Scan for the cell matching the given text and deliver its (X, Y) coordinate at center. 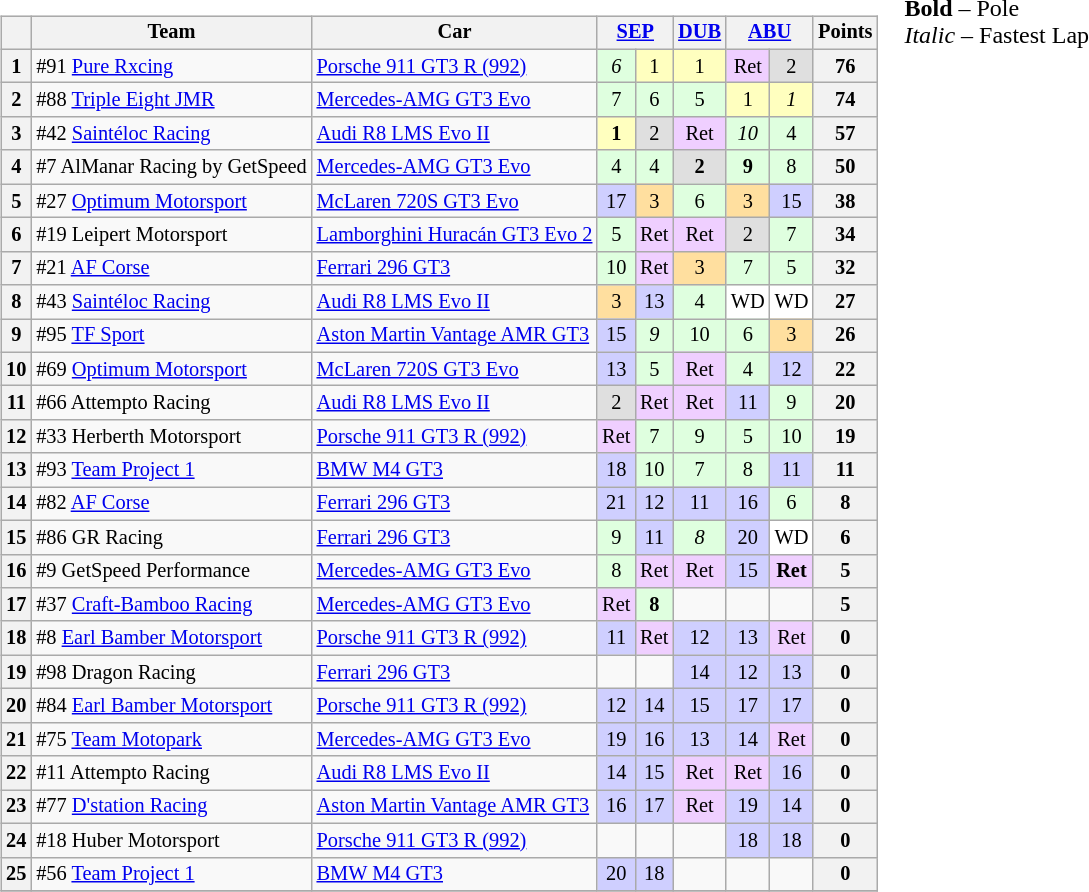
#56 Team Project 1 (171, 874)
#9 GetSpeed Performance (171, 571)
76 (845, 66)
#21 AF Corse (171, 268)
ABU (770, 33)
#27 Optimum Motorsport (171, 201)
#98 Dragon Racing (171, 672)
24 (16, 840)
#19 Leipert Motorsport (171, 235)
SEP (635, 33)
#37 Craft-Bamboo Racing (171, 605)
34 (845, 235)
50 (845, 167)
Team (171, 33)
#93 Team Project 1 (171, 470)
32 (845, 268)
#86 GR Racing (171, 537)
38 (845, 201)
#43 Saintéloc Racing (171, 302)
#42 Saintéloc Racing (171, 134)
DUB (700, 33)
23 (16, 807)
#66 Attempto Racing (171, 403)
74 (845, 100)
#91 Pure Rxcing (171, 66)
#7 AlManar Racing by GetSpeed (171, 167)
#82 AF Corse (171, 504)
Points (845, 33)
#8 Earl Bamber Motorsport (171, 638)
25 (16, 874)
#88 Triple Eight JMR (171, 100)
#75 Team Motopark (171, 739)
27 (845, 302)
Lamborghini Huracán GT3 Evo 2 (455, 235)
26 (845, 336)
#33 Herberth Motorsport (171, 437)
57 (845, 134)
#84 Earl Bamber Motorsport (171, 706)
#77 D'station Racing (171, 807)
#69 Optimum Motorsport (171, 369)
#11 Attempto Racing (171, 773)
#95 TF Sport (171, 336)
Car (455, 33)
#18 Huber Motorsport (171, 840)
